Return the [x, y] coordinate for the center point of the cell that contains the specified text.  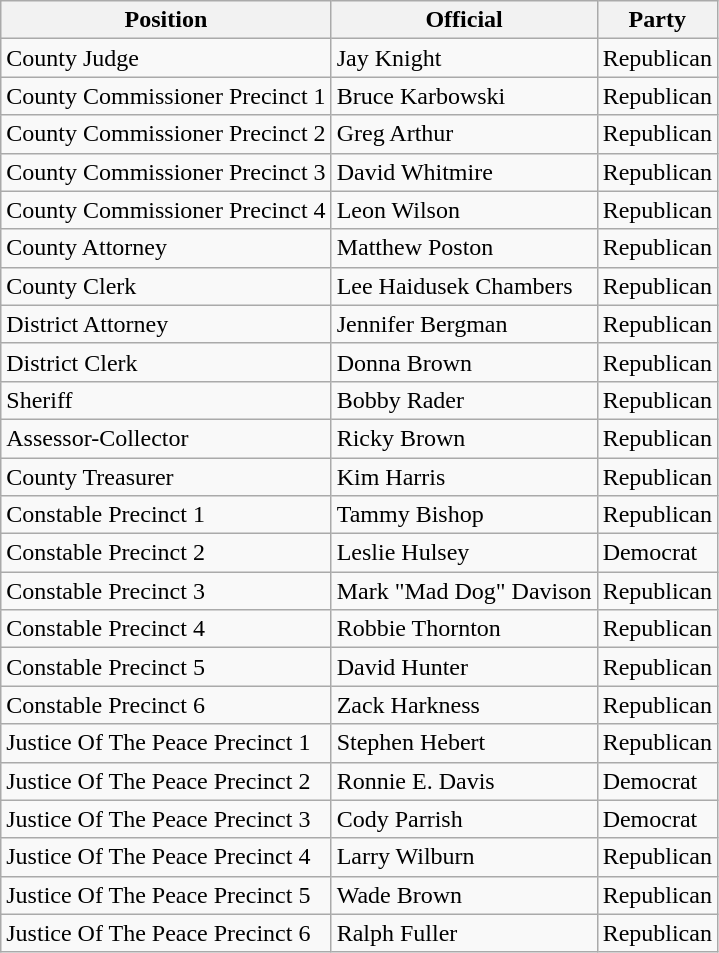
County Attorney [166, 248]
Wade Brown [464, 895]
District Clerk [166, 362]
Justice Of The Peace Precinct 5 [166, 895]
Official [464, 20]
Justice Of The Peace Precinct 4 [166, 857]
County Commissioner Precinct 4 [166, 210]
Justice Of The Peace Precinct 6 [166, 933]
Leon Wilson [464, 210]
Jennifer Bergman [464, 324]
Matthew Poston [464, 248]
Justice Of The Peace Precinct 1 [166, 743]
Bruce Karbowski [464, 96]
Position [166, 20]
Bobby Rader [464, 400]
Lee Haidusek Chambers [464, 286]
Leslie Hulsey [464, 553]
Larry Wilburn [464, 857]
County Clerk [166, 286]
Justice Of The Peace Precinct 2 [166, 781]
Party [657, 20]
County Commissioner Precinct 2 [166, 134]
Zack Harkness [464, 705]
Robbie Thornton [464, 629]
County Treasurer [166, 477]
Donna Brown [464, 362]
Constable Precinct 5 [166, 667]
Cody Parrish [464, 819]
Constable Precinct 2 [166, 553]
Kim Harris [464, 477]
Ronnie E. Davis [464, 781]
County Commissioner Precinct 1 [166, 96]
County Judge [166, 58]
District Attorney [166, 324]
Ralph Fuller [464, 933]
Constable Precinct 6 [166, 705]
Sheriff [166, 400]
Assessor-Collector [166, 438]
Constable Precinct 3 [166, 591]
Jay Knight [464, 58]
Ricky Brown [464, 438]
County Commissioner Precinct 3 [166, 172]
Tammy Bishop [464, 515]
Mark "Mad Dog" Davison [464, 591]
David Hunter [464, 667]
David Whitmire [464, 172]
Stephen Hebert [464, 743]
Greg Arthur [464, 134]
Constable Precinct 1 [166, 515]
Justice Of The Peace Precinct 3 [166, 819]
Constable Precinct 4 [166, 629]
